For the text-containing cell, return its midpoint in [X, Y] coordinate format. 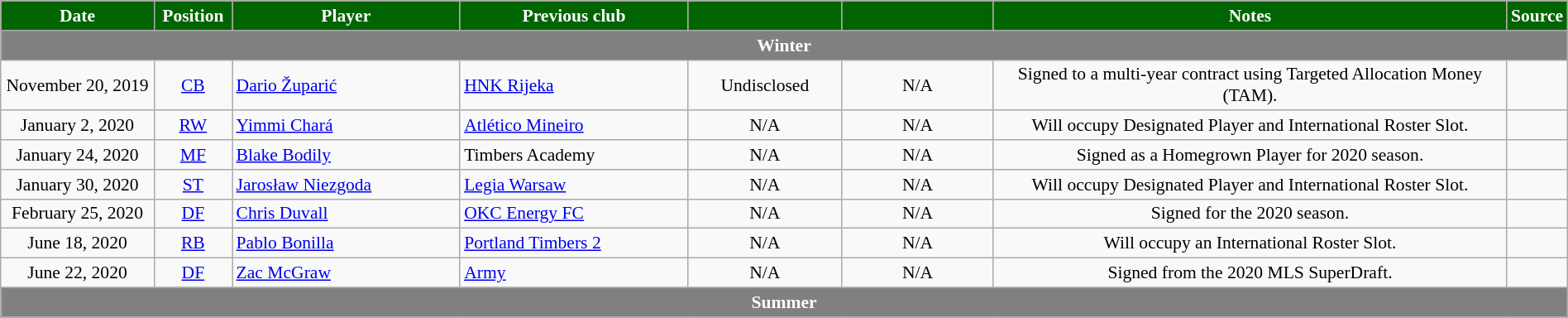
Signed to a multi-year contract using Targeted Allocation Money (TAM). [1250, 84]
Player [346, 16]
OKC Energy FC [574, 214]
Portland Timbers 2 [574, 243]
ST [193, 185]
Army [574, 273]
Signed from the 2020 MLS SuperDraft. [1250, 273]
Notes [1250, 16]
Signed for the 2020 season. [1250, 214]
Source [1537, 16]
RW [193, 126]
November 20, 2019 [78, 84]
Pablo Bonilla [346, 243]
Timbers Academy [574, 155]
HNK Rijeka [574, 84]
Signed as a Homegrown Player for 2020 season. [1250, 155]
Blake Bodily [346, 155]
Date [78, 16]
January 30, 2020 [78, 185]
Winter [784, 46]
Undisclosed [765, 84]
Position [193, 16]
Zac McGraw [346, 273]
MF [193, 155]
February 25, 2020 [78, 214]
Will occupy an International Roster Slot. [1250, 243]
Summer [784, 302]
June 18, 2020 [78, 243]
Dario Župarić [346, 84]
Previous club [574, 16]
January 2, 2020 [78, 126]
Jarosław Niezgoda [346, 185]
Atlético Mineiro [574, 126]
Chris Duvall [346, 214]
Yimmi Chará [346, 126]
June 22, 2020 [78, 273]
CB [193, 84]
January 24, 2020 [78, 155]
RB [193, 243]
Legia Warsaw [574, 185]
